Identify which cell holds the provided text, then report its (X, Y) central coordinate. 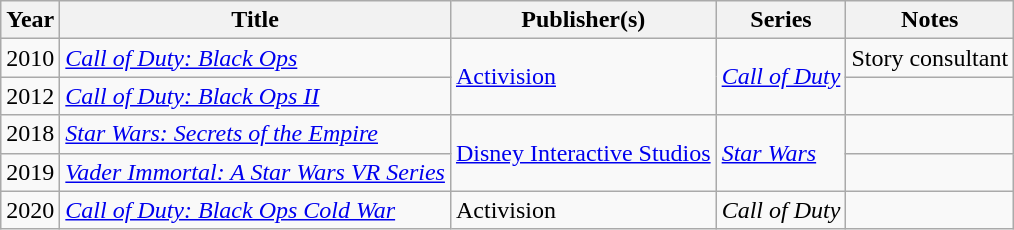
Year (30, 20)
Disney Interactive Studios (583, 153)
Call of Duty: Black Ops II (256, 96)
2018 (30, 134)
Call of Duty: Black Ops Cold War (256, 210)
Publisher(s) (583, 20)
Story consultant (930, 58)
Vader Immortal: A Star Wars VR Series (256, 172)
2010 (30, 58)
Notes (930, 20)
Title (256, 20)
Star Wars: Secrets of the Empire (256, 134)
2019 (30, 172)
2020 (30, 210)
Star Wars (781, 153)
Series (781, 20)
Call of Duty: Black Ops (256, 58)
2012 (30, 96)
